Identify which cell holds the provided text, then report its [X, Y] central coordinate. 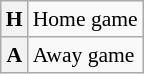
Home game [86, 19]
H [14, 19]
A [14, 55]
Away game [86, 55]
